From the cell containing the given text, extract its center point as (x, y) coordinate. 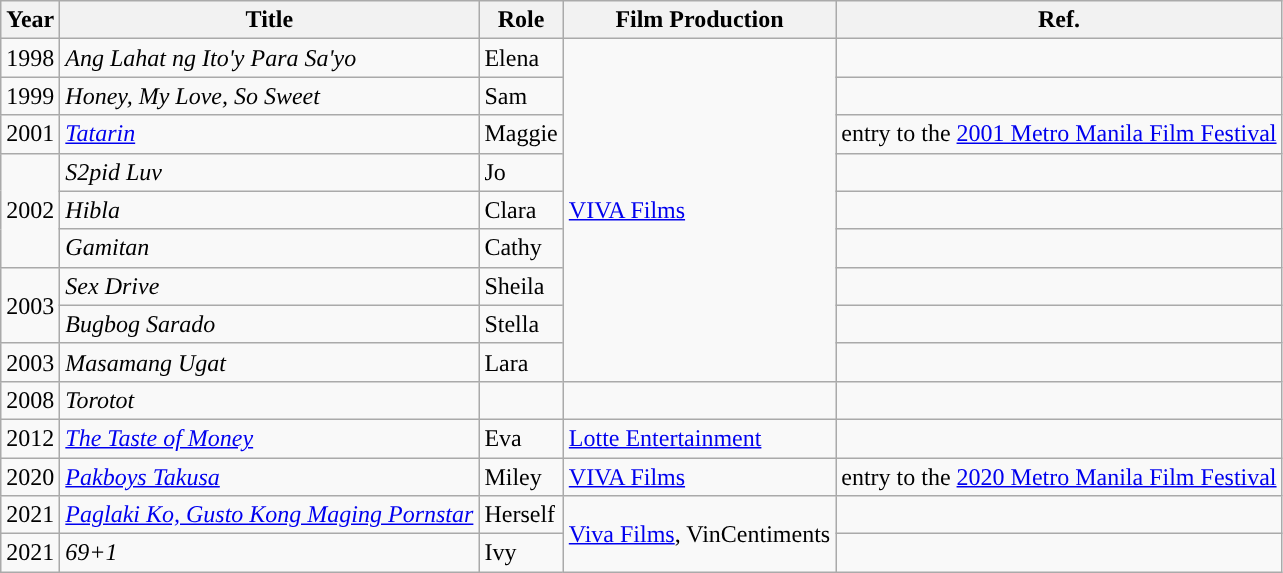
Torotot (270, 400)
Eva (521, 438)
Lara (521, 362)
Gamitan (270, 248)
entry to the 2001 Metro Manila Film Festival (1059, 134)
Ivy (521, 553)
Honey, My Love, So Sweet (270, 96)
The Taste of Money (270, 438)
Film Production (699, 20)
Ref. (1059, 20)
Tatarin (270, 134)
Pakboys Takusa (270, 477)
Sheila (521, 286)
Cathy (521, 248)
Sex Drive (270, 286)
Herself (521, 515)
2008 (30, 400)
2002 (30, 210)
Ang Lahat ng Ito'y Para Sa'yo (270, 58)
69+1 (270, 553)
Stella (521, 324)
Masamang Ugat (270, 362)
Miley (521, 477)
entry to the 2020 Metro Manila Film Festival (1059, 477)
2020 (30, 477)
Role (521, 20)
Year (30, 20)
S2pid Luv (270, 172)
Clara (521, 210)
2012 (30, 438)
Viva Films, VinCentiments (699, 534)
Lotte Entertainment (699, 438)
Bugbog Sarado (270, 324)
1998 (30, 58)
Title (270, 20)
Maggie (521, 134)
2001 (30, 134)
Hibla (270, 210)
1999 (30, 96)
Sam (521, 96)
Paglaki Ko, Gusto Kong Maging Pornstar (270, 515)
Jo (521, 172)
Elena (521, 58)
